Output the (x, y) coordinate of the center of the cell containing the given text.  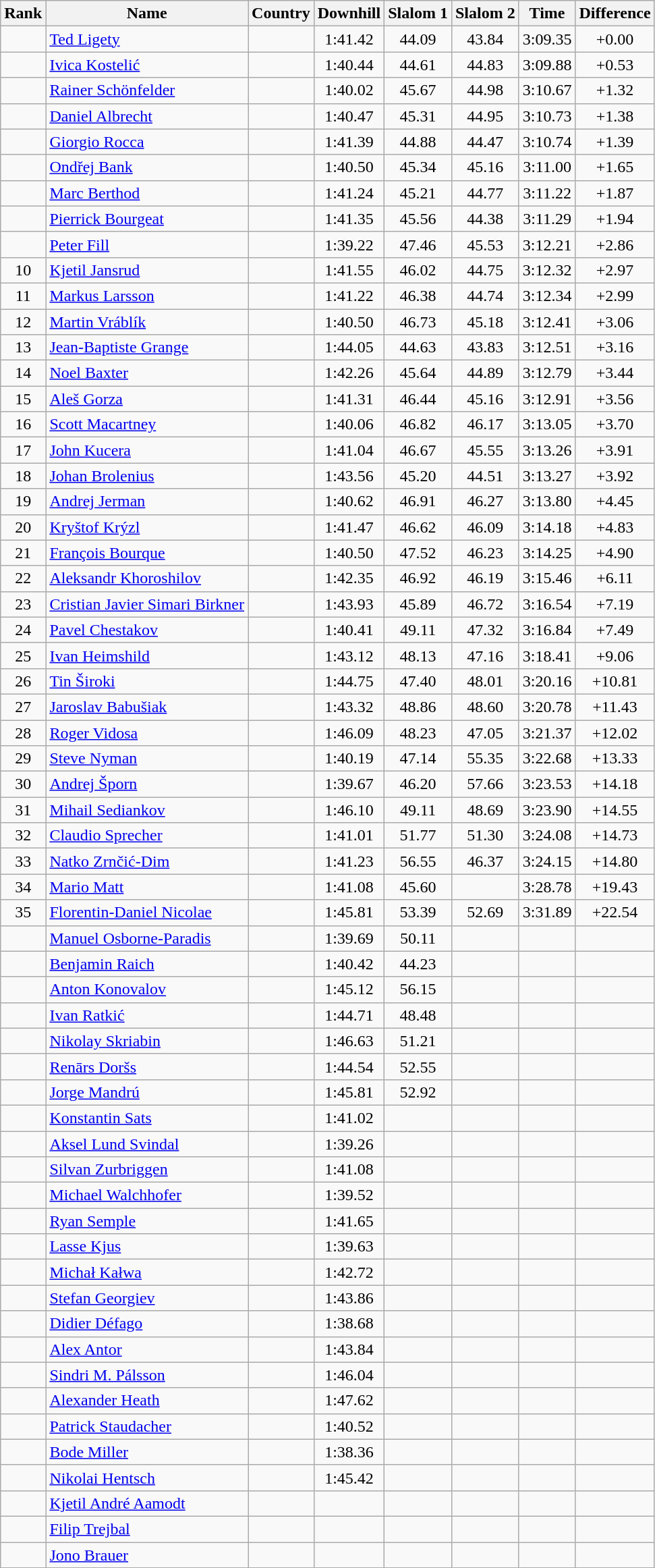
3:09.35 (547, 39)
Scott Macartney (147, 425)
46.72 (485, 604)
52.92 (418, 1092)
1:40.02 (349, 90)
35 (23, 913)
44.77 (485, 193)
3:13.26 (547, 450)
45.55 (485, 450)
Aleksandr Khoroshilov (147, 578)
46.20 (418, 784)
Stefan Georgiev (147, 1298)
1:40.06 (349, 425)
Aleš Gorza (147, 399)
47.14 (418, 759)
Ivan Ratkić (147, 1015)
+2.99 (615, 296)
43.83 (485, 348)
Mihail Sediankov (147, 810)
Time (547, 13)
45.18 (485, 322)
+12.02 (615, 732)
Steve Nyman (147, 759)
3:23.53 (547, 784)
+3.16 (615, 348)
Martin Vráblík (147, 322)
1:41.22 (349, 296)
+7.49 (615, 630)
Manuel Osborne-Paradis (147, 938)
Alex Antor (147, 1349)
1:43.93 (349, 604)
1:39.52 (349, 1195)
1:41.47 (349, 527)
47.32 (485, 630)
3:14.18 (547, 527)
1:38.36 (349, 1452)
+6.11 (615, 578)
+1.94 (615, 219)
Patrick Staudacher (147, 1426)
31 (23, 810)
1:40.44 (349, 65)
Bode Miller (147, 1452)
1:43.84 (349, 1349)
47.40 (418, 681)
Michał Kałwa (147, 1272)
+1.38 (615, 116)
51.77 (418, 836)
48.86 (418, 707)
Claudio Sprecher (147, 836)
22 (23, 578)
1:39.63 (349, 1247)
3:20.16 (547, 681)
1:44.71 (349, 1015)
44.83 (485, 65)
1:41.01 (349, 836)
10 (23, 270)
1:38.68 (349, 1324)
44.63 (418, 348)
1:46.10 (349, 810)
3:31.89 (547, 913)
3:22.68 (547, 759)
+1.32 (615, 90)
1:41.04 (349, 450)
46.38 (418, 296)
Peter Fill (147, 244)
24 (23, 630)
1:42.35 (349, 578)
29 (23, 759)
3:12.51 (547, 348)
+2.97 (615, 270)
3:12.21 (547, 244)
Roger Vidosa (147, 732)
Ryan Semple (147, 1221)
+1.39 (615, 142)
1:39.26 (349, 1144)
Andrej Jerman (147, 502)
48.23 (418, 732)
Noel Baxter (147, 373)
1:43.12 (349, 655)
+3.44 (615, 373)
3:12.32 (547, 270)
46.67 (418, 450)
3:18.41 (547, 655)
56.15 (418, 990)
20 (23, 527)
1:39.69 (349, 938)
1:44.75 (349, 681)
+3.91 (615, 450)
3:13.05 (547, 425)
43.84 (485, 39)
46.02 (418, 270)
3:10.73 (547, 116)
Natko Zrnčić-Dim (147, 861)
45.53 (485, 244)
30 (23, 784)
Cristian Javier Simari Birkner (147, 604)
3:11.29 (547, 219)
47.46 (418, 244)
21 (23, 553)
1:42.72 (349, 1272)
45.67 (418, 90)
1:40.41 (349, 630)
Jorge Mandrú (147, 1092)
48.13 (418, 655)
45.64 (418, 373)
1:43.32 (349, 707)
15 (23, 399)
+0.00 (615, 39)
52.69 (485, 913)
1:46.09 (349, 732)
16 (23, 425)
1:41.39 (349, 142)
Jaroslav Babušiak (147, 707)
1:41.24 (349, 193)
+11.43 (615, 707)
25 (23, 655)
Ted Ligety (147, 39)
45.21 (418, 193)
45.31 (418, 116)
Nikolay Skriabin (147, 1041)
+9.06 (615, 655)
+2.86 (615, 244)
1:46.04 (349, 1375)
Daniel Albrecht (147, 116)
11 (23, 296)
3:23.90 (547, 810)
51.21 (418, 1041)
55.35 (485, 759)
3:12.79 (547, 373)
Ivica Kostelić (147, 65)
45.60 (418, 887)
3:13.27 (547, 476)
1:45.12 (349, 990)
44.88 (418, 142)
46.27 (485, 502)
Benjamin Raich (147, 964)
46.92 (418, 578)
57.66 (485, 784)
1:41.55 (349, 270)
+13.33 (615, 759)
17 (23, 450)
Johan Brolenius (147, 476)
Kryštof Krýzl (147, 527)
3:12.91 (547, 399)
+14.80 (615, 861)
Ondřej Bank (147, 167)
Name (147, 13)
1:47.62 (349, 1401)
33 (23, 861)
1:43.86 (349, 1298)
Sindri M. Pálsson (147, 1375)
47.16 (485, 655)
+4.45 (615, 502)
3:20.78 (547, 707)
48.48 (418, 1015)
1:41.42 (349, 39)
Rainer Schönfelder (147, 90)
1:41.35 (349, 219)
1:41.23 (349, 861)
1:44.54 (349, 1066)
+10.81 (615, 681)
Markus Larsson (147, 296)
46.17 (485, 425)
+1.87 (615, 193)
3:12.34 (547, 296)
Lasse Kjus (147, 1247)
3:10.74 (547, 142)
1:41.02 (349, 1118)
51.30 (485, 836)
3:14.25 (547, 553)
+3.06 (615, 322)
1:39.67 (349, 784)
3:15.46 (547, 578)
53.39 (418, 913)
1:43.56 (349, 476)
Jono Brauer (147, 1555)
23 (23, 604)
1:45.42 (349, 1478)
44.47 (485, 142)
+4.83 (615, 527)
45.89 (418, 604)
46.82 (418, 425)
26 (23, 681)
44.38 (485, 219)
3:16.84 (547, 630)
Pavel Chestakov (147, 630)
3:11.00 (547, 167)
1:44.05 (349, 348)
Tin Široki (147, 681)
Renārs Doršs (147, 1066)
1:40.52 (349, 1426)
47.05 (485, 732)
46.91 (418, 502)
Didier Défago (147, 1324)
44.75 (485, 270)
46.23 (485, 553)
Florentin-Daniel Nicolae (147, 913)
Silvan Zurbriggen (147, 1170)
45.20 (418, 476)
1:46.63 (349, 1041)
3:13.80 (547, 502)
Country (281, 13)
45.56 (418, 219)
1:40.47 (349, 116)
48.60 (485, 707)
1:42.26 (349, 373)
+19.43 (615, 887)
44.74 (485, 296)
Filip Trejbal (147, 1529)
3:12.41 (547, 322)
18 (23, 476)
3:28.78 (547, 887)
Kjetil André Aamodt (147, 1503)
28 (23, 732)
44.23 (418, 964)
+4.90 (615, 553)
Marc Berthod (147, 193)
44.61 (418, 65)
+0.53 (615, 65)
Konstantin Sats (147, 1118)
John Kucera (147, 450)
+14.73 (615, 836)
3:11.22 (547, 193)
3:24.08 (547, 836)
1:40.62 (349, 502)
Ivan Heimshild (147, 655)
Slalom 1 (418, 13)
Rank (23, 13)
27 (23, 707)
3:24.15 (547, 861)
44.51 (485, 476)
19 (23, 502)
12 (23, 322)
3:21.37 (547, 732)
+14.55 (615, 810)
Difference (615, 13)
+3.56 (615, 399)
3:10.67 (547, 90)
Alexander Heath (147, 1401)
46.19 (485, 578)
46.62 (418, 527)
1:41.65 (349, 1221)
46.73 (418, 322)
+14.18 (615, 784)
44.98 (485, 90)
François Bourque (147, 553)
Nikolai Hentsch (147, 1478)
+7.19 (615, 604)
47.52 (418, 553)
44.89 (485, 373)
46.44 (418, 399)
48.69 (485, 810)
Michael Walchhofer (147, 1195)
Mario Matt (147, 887)
46.09 (485, 527)
Giorgio Rocca (147, 142)
52.55 (418, 1066)
Downhill (349, 13)
+3.92 (615, 476)
Pierrick Bourgeat (147, 219)
1:40.19 (349, 759)
32 (23, 836)
Anton Konovalov (147, 990)
44.95 (485, 116)
50.11 (418, 938)
45.34 (418, 167)
44.09 (418, 39)
48.01 (485, 681)
14 (23, 373)
34 (23, 887)
+22.54 (615, 913)
Kjetil Jansrud (147, 270)
+1.65 (615, 167)
1:40.42 (349, 964)
Slalom 2 (485, 13)
1:41.31 (349, 399)
Jean-Baptiste Grange (147, 348)
3:16.54 (547, 604)
3:09.88 (547, 65)
+3.70 (615, 425)
13 (23, 348)
Aksel Lund Svindal (147, 1144)
Andrej Šporn (147, 784)
46.37 (485, 861)
56.55 (418, 861)
1:39.22 (349, 244)
